Provide the (X, Y) coordinate of the cell's center where the given text is located.  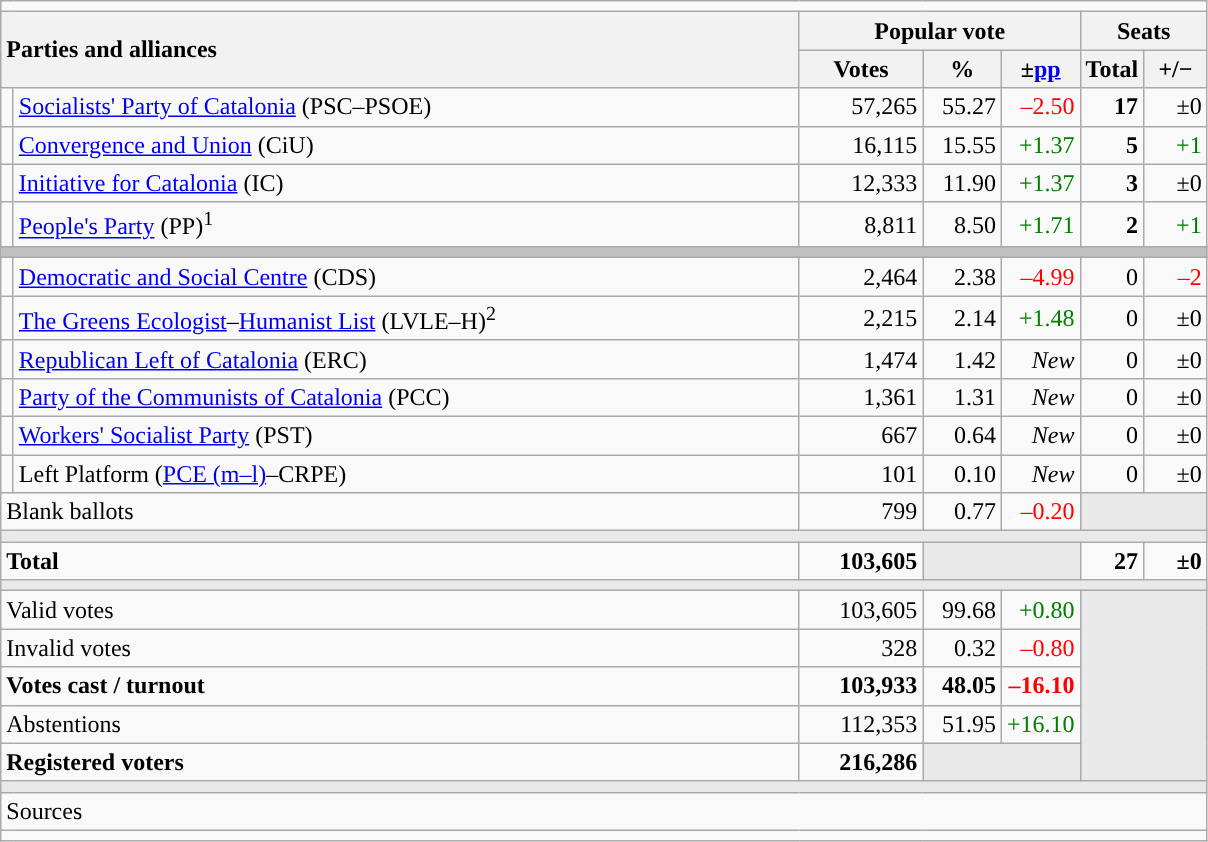
0.64 (962, 435)
103,933 (861, 686)
17 (1112, 107)
11.90 (962, 183)
Workers' Socialist Party (PST) (406, 435)
99.68 (962, 610)
48.05 (962, 686)
–16.10 (1040, 686)
16,115 (861, 145)
Initiative for Catalonia (IC) (406, 183)
+16.10 (1040, 724)
2.38 (962, 277)
216,286 (861, 762)
Convergence and Union (CiU) (406, 145)
8.50 (962, 224)
0.10 (962, 474)
Abstentions (400, 724)
±pp (1040, 69)
2,215 (861, 318)
Party of the Communists of Catalonia (PCC) (406, 397)
The Greens Ecologist–Humanist List (LVLE–H)2 (406, 318)
2.14 (962, 318)
Seats (1144, 31)
Votes cast / turnout (400, 686)
667 (861, 435)
Votes (861, 69)
799 (861, 512)
Valid votes (400, 610)
8,811 (861, 224)
3 (1112, 183)
57,265 (861, 107)
–0.80 (1040, 648)
2 (1112, 224)
Sources (604, 811)
55.27 (962, 107)
328 (861, 648)
0.77 (962, 512)
+/− (1176, 69)
% (962, 69)
+1.48 (1040, 318)
27 (1112, 561)
51.95 (962, 724)
1.31 (962, 397)
People's Party (PP)1 (406, 224)
Blank ballots (400, 512)
Left Platform (PCE (m–l)–CRPE) (406, 474)
–2 (1176, 277)
2,464 (861, 277)
–4.99 (1040, 277)
–2.50 (1040, 107)
Popular vote (940, 31)
Socialists' Party of Catalonia (PSC–PSOE) (406, 107)
101 (861, 474)
1.42 (962, 359)
1,361 (861, 397)
Parties and alliances (400, 50)
Democratic and Social Centre (CDS) (406, 277)
15.55 (962, 145)
–0.20 (1040, 512)
+1.71 (1040, 224)
Invalid votes (400, 648)
112,353 (861, 724)
0.32 (962, 648)
Republican Left of Catalonia (ERC) (406, 359)
5 (1112, 145)
+0.80 (1040, 610)
12,333 (861, 183)
Registered voters (400, 762)
1,474 (861, 359)
